Capture the cell that displays the provided text and extract its [X, Y] central coordinate. 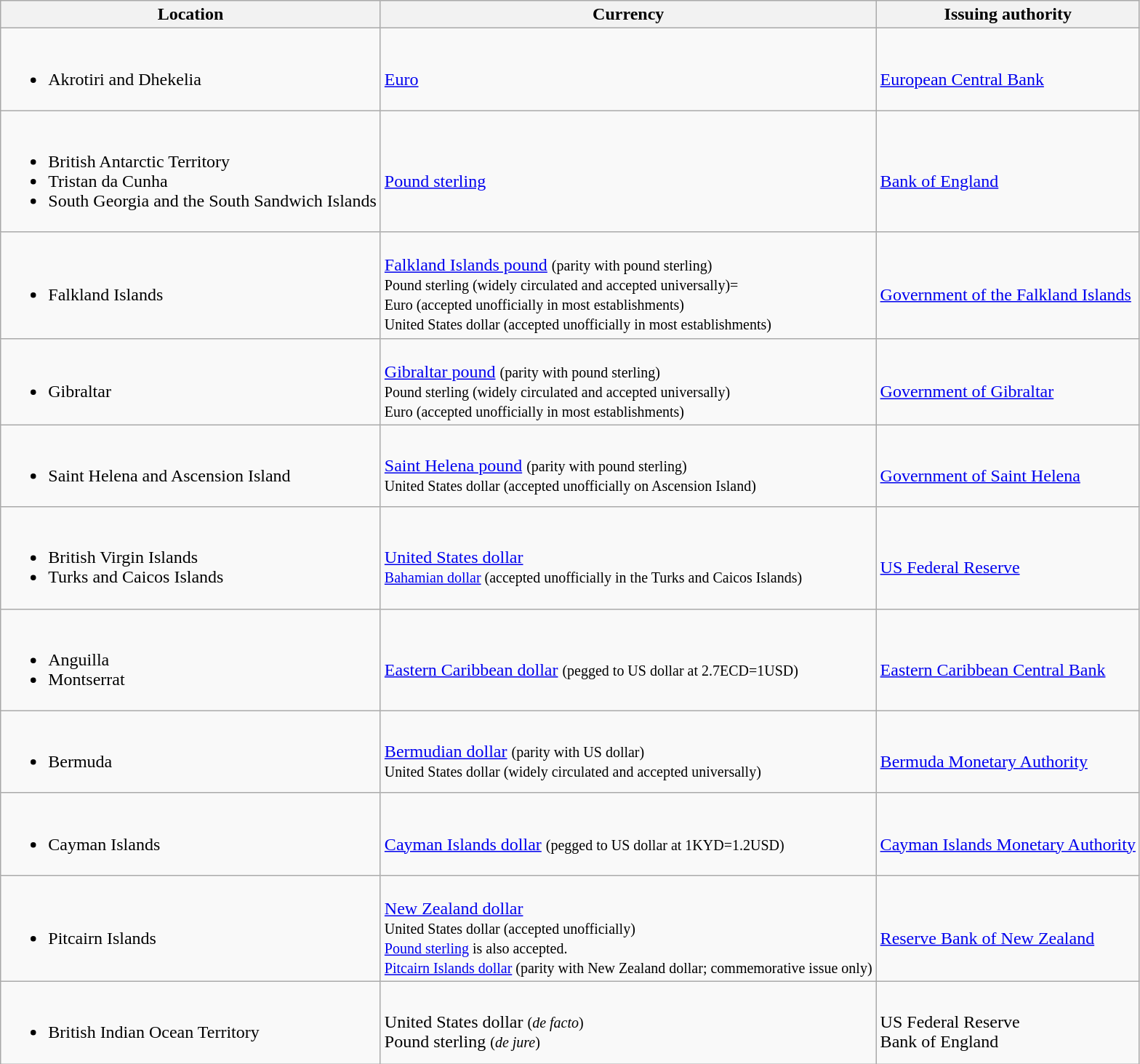
Euro [628, 70]
Currency [628, 15]
Akrotiri and Dhekelia [190, 70]
Government of the Falkland Islands [1008, 285]
Issuing authority [1008, 15]
US Federal Reserve Bank of England [1008, 1023]
British Virgin IslandsTurks and Caicos Islands [190, 558]
Reserve Bank of New Zealand [1008, 928]
AnguillaMontserrat [190, 660]
Location [190, 15]
Saint Helena pound (parity with pound sterling) United States dollar (accepted unofficially on Ascension Island) [628, 465]
US Federal Reserve [1008, 558]
Gibraltar [190, 381]
Saint Helena and Ascension Island [190, 465]
Bermuda [190, 752]
Government of Gibraltar [1008, 381]
Cayman Islands Monetary Authority [1008, 833]
European Central Bank [1008, 70]
Bermuda Monetary Authority [1008, 752]
Cayman Islands [190, 833]
Eastern Caribbean dollar (pegged to US dollar at 2.7ECD=1USD) [628, 660]
Pound sterling [628, 172]
Pitcairn Islands [190, 928]
British Indian Ocean Territory [190, 1023]
United States dollar Bahamian dollar (accepted unofficially in the Turks and Caicos Islands) [628, 558]
British Antarctic TerritoryTristan da CunhaSouth Georgia and the South Sandwich Islands [190, 172]
Cayman Islands dollar (pegged to US dollar at 1KYD=1.2USD) [628, 833]
Eastern Caribbean Central Bank [1008, 660]
Bank of England [1008, 172]
Falkland Islands [190, 285]
Government of Saint Helena [1008, 465]
Bermudian dollar (parity with US dollar) United States dollar (widely circulated and accepted universally) [628, 752]
United States dollar (de facto) Pound sterling (de jure) [628, 1023]
